Extract the (x, y) coordinate from the center of the cell holding the provided text.  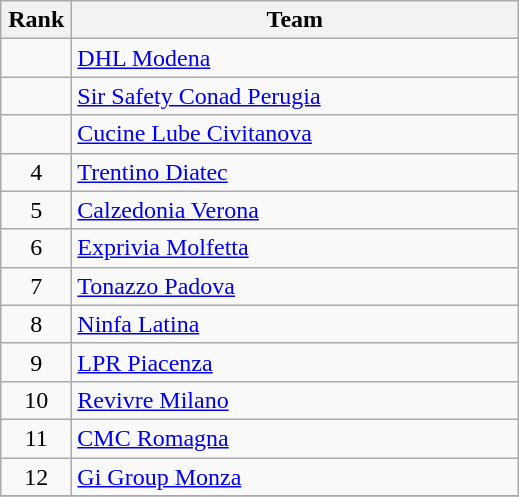
11 (36, 438)
Exprivia Molfetta (295, 248)
Revivre Milano (295, 400)
4 (36, 172)
Trentino Diatec (295, 172)
9 (36, 362)
Gi Group Monza (295, 477)
Rank (36, 20)
12 (36, 477)
Sir Safety Conad Perugia (295, 96)
10 (36, 400)
Calzedonia Verona (295, 210)
Team (295, 20)
LPR Piacenza (295, 362)
5 (36, 210)
CMC Romagna (295, 438)
6 (36, 248)
Cucine Lube Civitanova (295, 134)
Tonazzo Padova (295, 286)
DHL Modena (295, 58)
8 (36, 324)
Ninfa Latina (295, 324)
7 (36, 286)
